Return the (x, y) coordinate for the center point of the cell that contains the specified text.  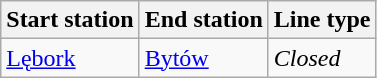
Closed (322, 58)
Lębork (70, 58)
End station (204, 20)
Line type (322, 20)
Bytów (204, 58)
Start station (70, 20)
